Determine the [x, y] coordinate at the center of the cell enclosing the given text.  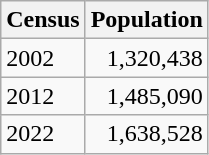
2012 [43, 96]
Census [43, 20]
1,638,528 [146, 134]
2022 [43, 134]
1,320,438 [146, 58]
1,485,090 [146, 96]
2002 [43, 58]
Population [146, 20]
